Determine the [x, y] coordinate at the center of the cell enclosing the given text.  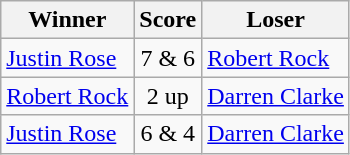
Loser [276, 20]
6 & 4 [168, 134]
7 & 6 [168, 58]
Score [168, 20]
Winner [68, 20]
2 up [168, 96]
